Pinpoint the cell where the given text exists, returning its (X, Y) midpoint coordinate. 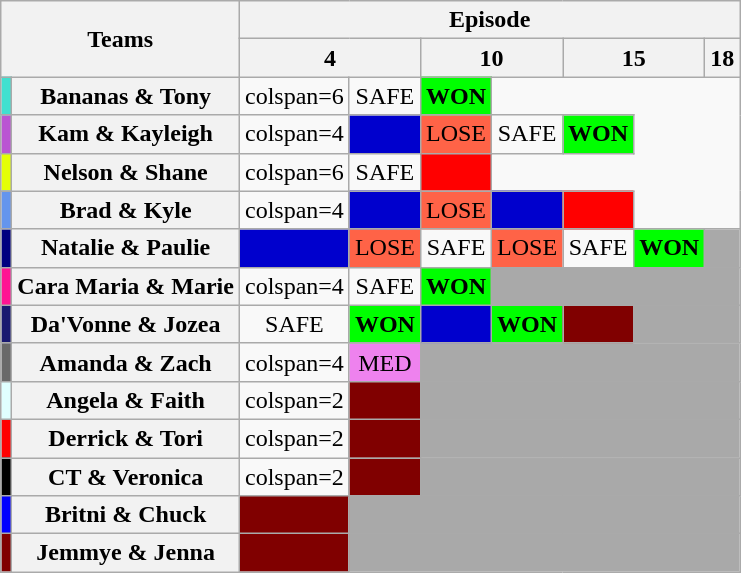
MED (384, 362)
Kam & Kayleigh (126, 134)
18 (722, 58)
Derrick & Tori (126, 438)
Angela & Faith (126, 400)
4 (330, 58)
15 (634, 58)
Nelson & Shane (126, 172)
Episode (489, 20)
Britni & Chuck (126, 515)
Cara Maria & Marie (126, 286)
Teams (120, 39)
Amanda & Zach (126, 362)
10 (491, 58)
Jemmye & Jenna (126, 553)
Brad & Kyle (126, 210)
Da'Vonne & Jozea (126, 324)
Bananas & Tony (126, 96)
Natalie & Paulie (126, 248)
CT & Veronica (126, 477)
